For the text-containing cell, return its midpoint in (x, y) coordinate format. 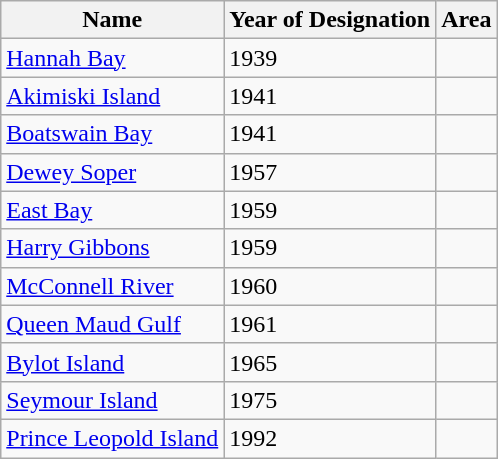
1961 (330, 324)
Queen Maud Gulf (112, 324)
Year of Designation (330, 20)
1960 (330, 286)
1975 (330, 400)
Dewey Soper (112, 172)
Akimiski Island (112, 96)
1992 (330, 438)
East Bay (112, 210)
1965 (330, 362)
Hannah Bay (112, 58)
Boatswain Bay (112, 134)
1957 (330, 172)
Name (112, 20)
Prince Leopold Island (112, 438)
Harry Gibbons (112, 248)
Area (466, 20)
Seymour Island (112, 400)
Bylot Island (112, 362)
McConnell River (112, 286)
1939 (330, 58)
